Return (X, Y) of the center of cell containing provided text 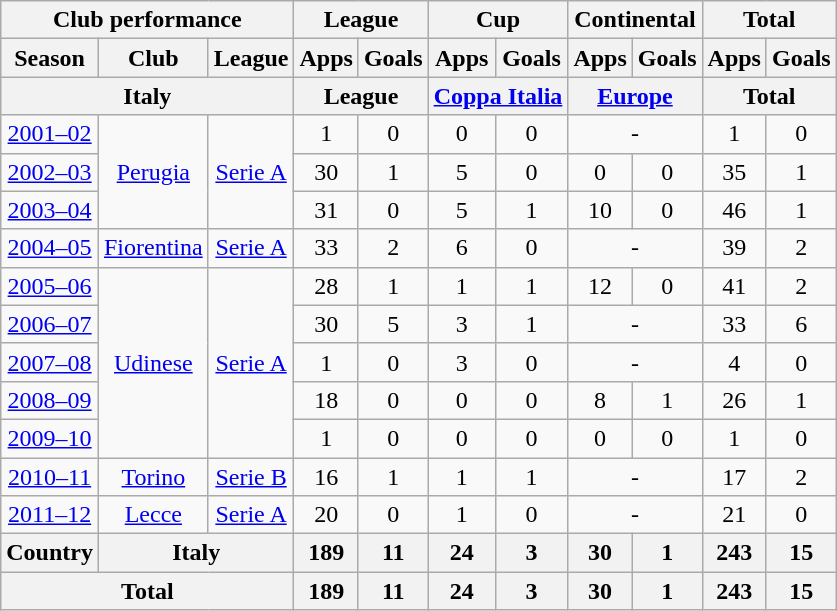
10 (600, 210)
2002–03 (50, 172)
Club performance (148, 20)
2003–04 (50, 210)
Lecce (153, 515)
21 (734, 515)
2006–07 (50, 324)
Coppa Italia (498, 96)
2005–06 (50, 286)
2010–11 (50, 477)
Club (153, 58)
26 (734, 400)
Perugia (153, 172)
18 (326, 400)
Continental (635, 20)
17 (734, 477)
Fiorentina (153, 248)
31 (326, 210)
Country (50, 553)
16 (326, 477)
46 (734, 210)
2001–02 (50, 134)
8 (600, 400)
4 (734, 362)
Udinese (153, 362)
Cup (498, 20)
2008–09 (50, 400)
28 (326, 286)
Europe (635, 96)
2009–10 (50, 438)
41 (734, 286)
Season (50, 58)
2004–05 (50, 248)
20 (326, 515)
Serie B (251, 477)
39 (734, 248)
12 (600, 286)
Torino (153, 477)
2011–12 (50, 515)
35 (734, 172)
2007–08 (50, 362)
